Search for the cell housing the specified text and yield its (X, Y) center coordinate. 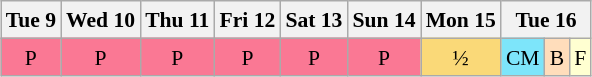
CM (523, 56)
Wed 10 (100, 20)
Fri 12 (247, 20)
F (580, 56)
Mon 15 (461, 20)
½ (461, 56)
Thu 11 (177, 20)
Tue 16 (546, 20)
B (558, 56)
Sun 14 (384, 20)
Sat 13 (314, 20)
Tue 9 (31, 20)
